Locate the cell with the specified text and output its (X, Y) center coordinate. 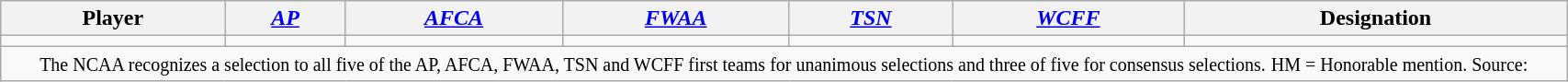
Designation (1375, 18)
FWAA (676, 18)
TSN (871, 18)
AP (285, 18)
Player (113, 18)
WCFF (1069, 18)
AFCA (454, 18)
